Determine the [x, y] coordinate at the center of the cell enclosing the given text.  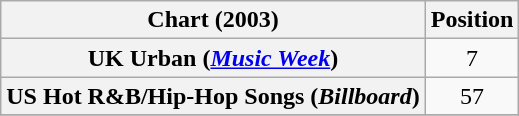
7 [472, 58]
57 [472, 96]
Chart (2003) [213, 20]
US Hot R&B/Hip-Hop Songs (Billboard) [213, 96]
UK Urban (Music Week) [213, 58]
Position [472, 20]
